Return [X, Y] of the center of cell containing provided text 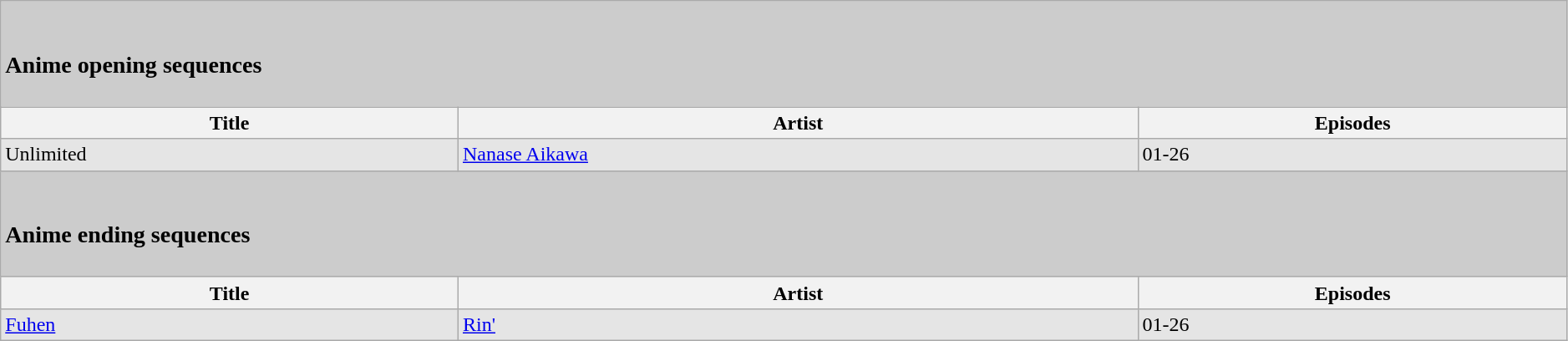
Unlimited [230, 155]
Rin' [798, 324]
Nanase Aikawa [798, 155]
Anime opening sequences [784, 53]
Fuhen [230, 324]
Anime ending sequences [784, 224]
